Identify which cell holds the provided text, then report its (x, y) central coordinate. 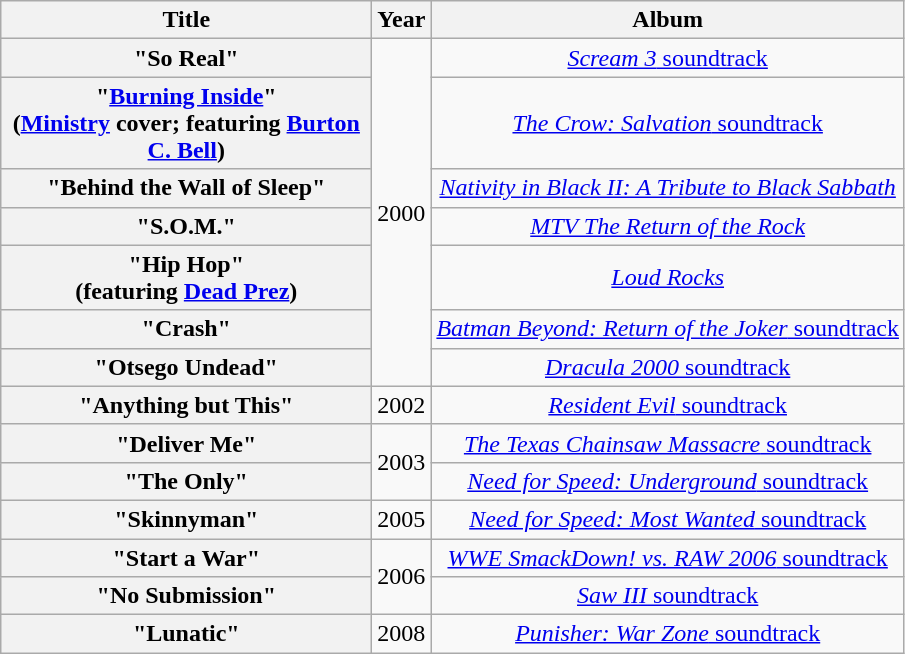
Saw III soundtrack (668, 596)
"No Submission" (186, 596)
"Otsego Undead" (186, 367)
"Crash" (186, 329)
"Behind the Wall of Sleep" (186, 188)
Dracula 2000 soundtrack (668, 367)
Album (668, 20)
Punisher: War Zone soundtrack (668, 634)
Resident Evil soundtrack (668, 405)
Need for Speed: Underground soundtrack (668, 481)
WWE SmackDown! vs. RAW 2006 soundtrack (668, 557)
Nativity in Black II: A Tribute to Black Sabbath (668, 188)
2002 (402, 405)
"S.O.M." (186, 226)
Year (402, 20)
"Skinnyman" (186, 519)
"So Real" (186, 58)
The Texas Chainsaw Massacre soundtrack (668, 443)
Need for Speed: Most Wanted soundtrack (668, 519)
"Anything but This" (186, 405)
The Crow: Salvation soundtrack (668, 123)
"Burning Inside"(Ministry cover; featuring Burton C. Bell) (186, 123)
Scream 3 soundtrack (668, 58)
"Start a War" (186, 557)
Loud Rocks (668, 278)
2000 (402, 212)
"The Only" (186, 481)
2008 (402, 634)
"Deliver Me" (186, 443)
Title (186, 20)
MTV The Return of the Rock (668, 226)
Batman Beyond: Return of the Joker soundtrack (668, 329)
2006 (402, 576)
2005 (402, 519)
"Lunatic" (186, 634)
"Hip Hop"(featuring Dead Prez) (186, 278)
2003 (402, 462)
